Output the [x, y] coordinate of the center of the cell containing the given text.  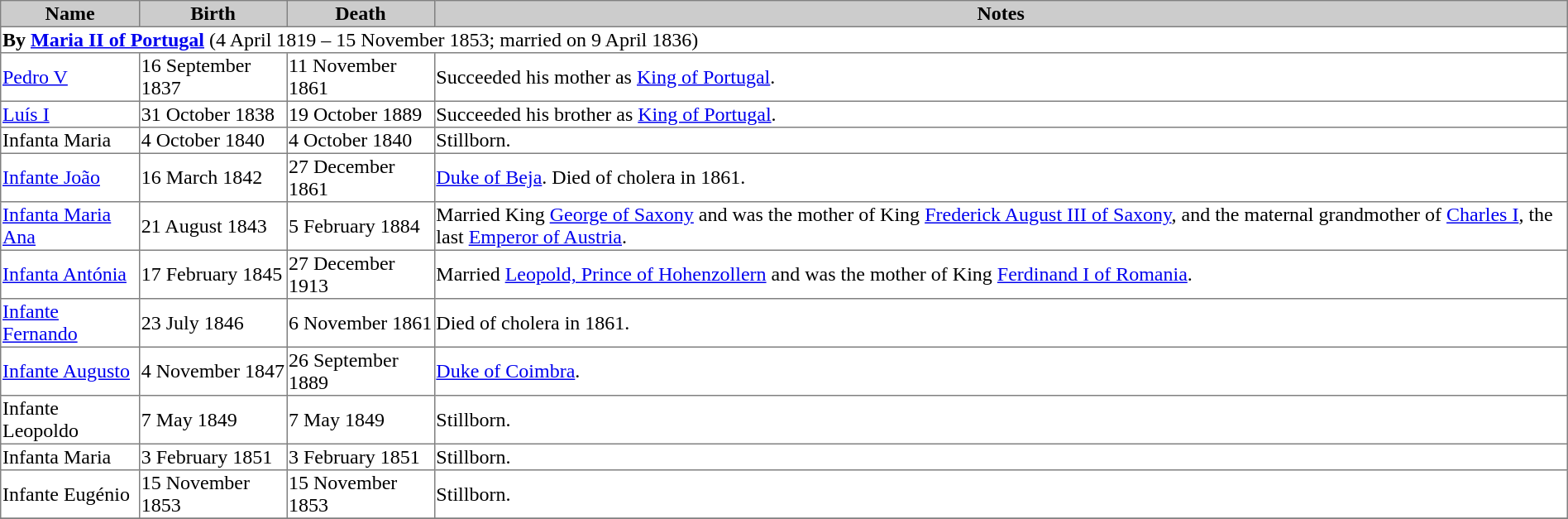
Succeeded his brother as King of Portugal. [1001, 114]
Died of cholera in 1861. [1001, 323]
Luís I [70, 114]
Infante Fernando [70, 323]
27 December 1861 [361, 177]
16 September 1837 [213, 77]
Married Leopold, Prince of Hohenzollern and was the mother of King Ferdinand I of Romania. [1001, 274]
Duke of Coimbra. [1001, 371]
4 November 1847 [213, 371]
Infante Eugénio [70, 494]
Notes [1001, 14]
17 February 1845 [213, 274]
By Maria II of Portugal (4 April 1819 – 15 November 1853; married on 9 April 1836) [784, 40]
5 February 1884 [361, 226]
Infante João [70, 177]
Infanta Maria Ana [70, 226]
Birth [213, 14]
Infante Leopoldo [70, 420]
26 September 1889 [361, 371]
31 October 1838 [213, 114]
Duke of Beja. Died of cholera in 1861. [1001, 177]
19 October 1889 [361, 114]
Death [361, 14]
16 March 1842 [213, 177]
Name [70, 14]
23 July 1846 [213, 323]
27 December 1913 [361, 274]
Pedro V [70, 77]
Succeeded his mother as King of Portugal. [1001, 77]
Infante Augusto [70, 371]
6 November 1861 [361, 323]
21 August 1843 [213, 226]
Infanta Antónia [70, 274]
11 November 1861 [361, 77]
